Scan for the cell matching the given text and deliver its (x, y) coordinate at center. 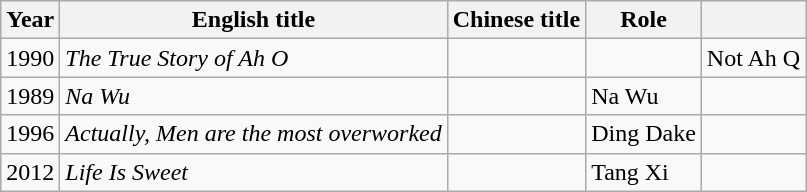
Year (30, 20)
English title (254, 20)
Ding Dake (644, 134)
The True Story of Ah O (254, 58)
Tang Xi (644, 172)
Chinese title (516, 20)
1996 (30, 134)
1990 (30, 58)
Not Ah Q (753, 58)
Life Is Sweet (254, 172)
Role (644, 20)
2012 (30, 172)
Actually, Men are the most overworked (254, 134)
1989 (30, 96)
